Find where the given text appears and provide that cell's center as (X, Y) coordinate. 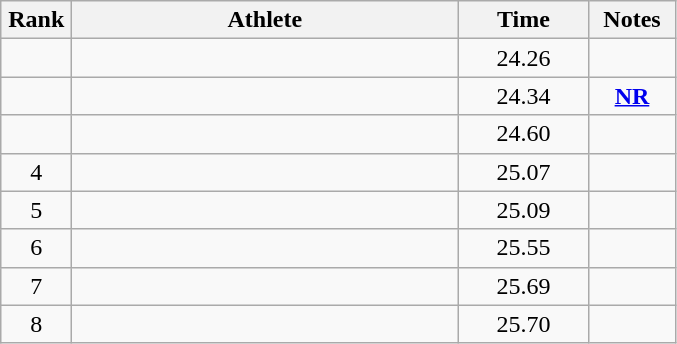
Notes (632, 20)
Time (524, 20)
24.60 (524, 134)
Athlete (265, 20)
25.55 (524, 248)
4 (36, 172)
25.09 (524, 210)
8 (36, 324)
25.69 (524, 286)
NR (632, 96)
24.26 (524, 58)
25.07 (524, 172)
7 (36, 286)
25.70 (524, 324)
6 (36, 248)
24.34 (524, 96)
5 (36, 210)
Rank (36, 20)
